Return (x, y) of the center of cell containing provided text 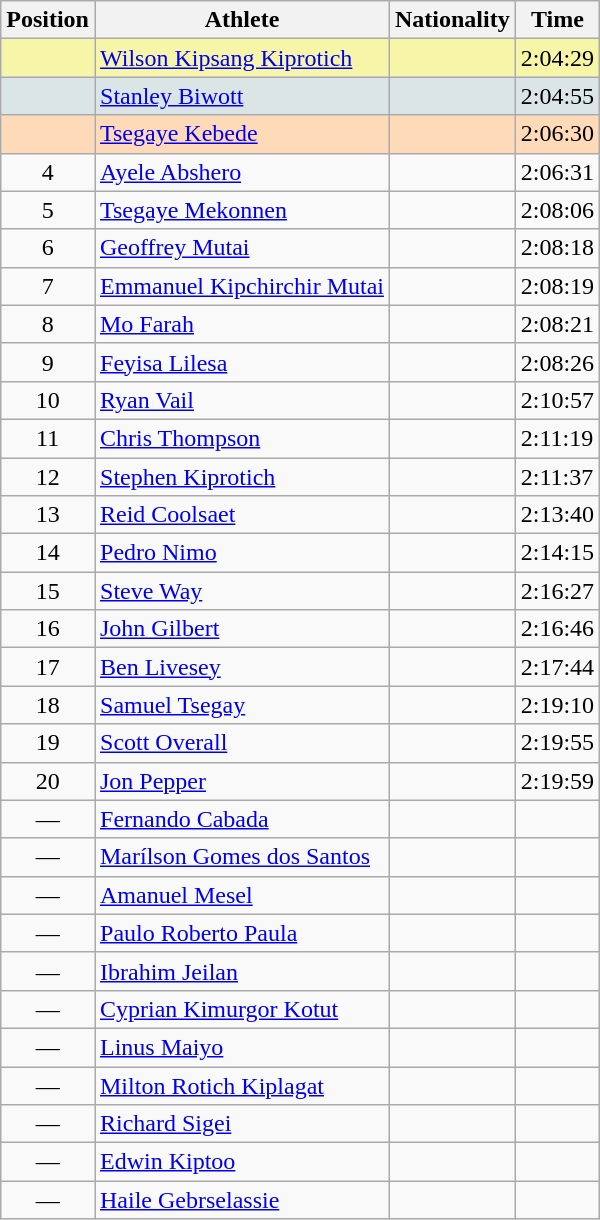
Edwin Kiptoo (242, 1162)
Stanley Biwott (242, 96)
Samuel Tsegay (242, 705)
Haile Gebrselassie (242, 1200)
16 (48, 629)
Linus Maiyo (242, 1047)
2:11:37 (557, 477)
Position (48, 20)
Emmanuel Kipchirchir Mutai (242, 286)
5 (48, 210)
2:19:55 (557, 743)
Cyprian Kimurgor Kotut (242, 1009)
2:04:55 (557, 96)
2:08:21 (557, 324)
Reid Coolsaet (242, 515)
12 (48, 477)
Fernando Cabada (242, 819)
Tsegaye Mekonnen (242, 210)
15 (48, 591)
10 (48, 400)
2:13:40 (557, 515)
Amanuel Mesel (242, 895)
2:16:27 (557, 591)
14 (48, 553)
2:08:06 (557, 210)
Chris Thompson (242, 438)
4 (48, 172)
John Gilbert (242, 629)
Ryan Vail (242, 400)
Mo Farah (242, 324)
Marílson Gomes dos Santos (242, 857)
Athlete (242, 20)
2:08:18 (557, 248)
8 (48, 324)
20 (48, 781)
2:14:15 (557, 553)
Feyisa Lilesa (242, 362)
11 (48, 438)
6 (48, 248)
Paulo Roberto Paula (242, 933)
2:04:29 (557, 58)
Wilson Kipsang Kiprotich (242, 58)
2:08:26 (557, 362)
Ben Livesey (242, 667)
2:17:44 (557, 667)
Time (557, 20)
17 (48, 667)
Ayele Abshero (242, 172)
Geoffrey Mutai (242, 248)
Richard Sigei (242, 1124)
Scott Overall (242, 743)
2:11:19 (557, 438)
2:06:30 (557, 134)
9 (48, 362)
Jon Pepper (242, 781)
2:10:57 (557, 400)
Ibrahim Jeilan (242, 971)
Stephen Kiprotich (242, 477)
2:08:19 (557, 286)
18 (48, 705)
13 (48, 515)
Pedro Nimo (242, 553)
2:16:46 (557, 629)
2:19:10 (557, 705)
2:19:59 (557, 781)
7 (48, 286)
19 (48, 743)
Steve Way (242, 591)
Nationality (452, 20)
Tsegaye Kebede (242, 134)
Milton Rotich Kiplagat (242, 1085)
2:06:31 (557, 172)
